Output the [X, Y] coordinate of the center of the cell containing the given text.  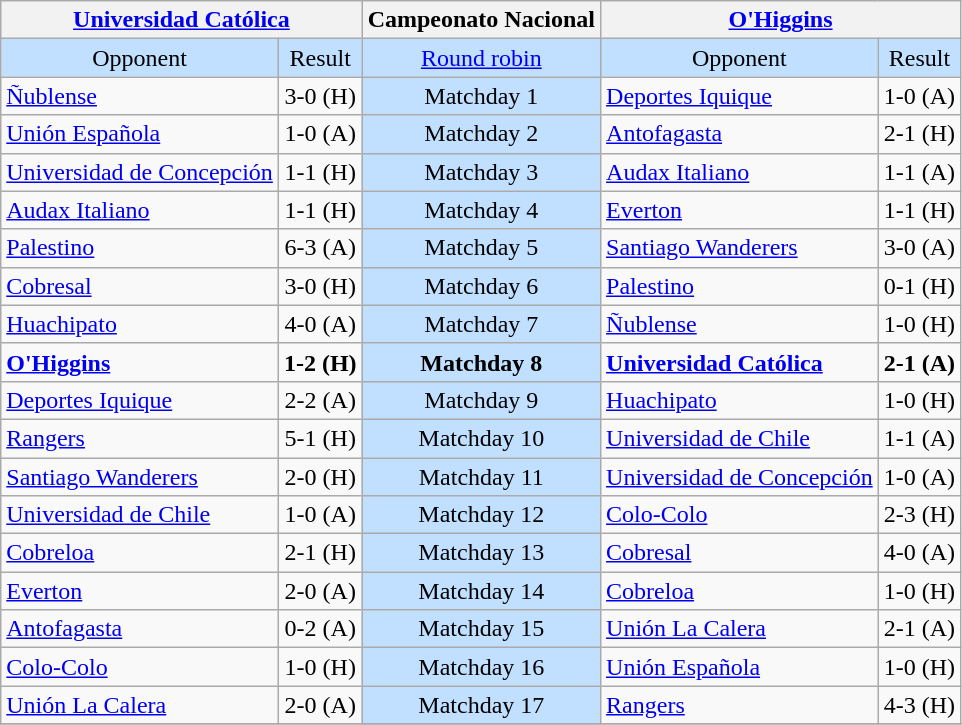
Matchday 9 [481, 400]
Matchday 2 [481, 134]
2-3 (H) [919, 515]
Matchday 10 [481, 438]
Matchday 12 [481, 515]
Matchday 4 [481, 210]
4-3 (H) [919, 705]
Matchday 5 [481, 248]
3-0 (A) [919, 248]
Round robin [481, 58]
0-1 (H) [919, 286]
1-2 (H) [320, 362]
Matchday 7 [481, 324]
Matchday 1 [481, 96]
5-1 (H) [320, 438]
Matchday 16 [481, 667]
Matchday 14 [481, 591]
6-3 (A) [320, 248]
Matchday 15 [481, 629]
Matchday 11 [481, 477]
2-2 (A) [320, 400]
Matchday 13 [481, 553]
Matchday 3 [481, 172]
Matchday 6 [481, 286]
Matchday 8 [481, 362]
Matchday 17 [481, 705]
2-0 (H) [320, 477]
0-2 (A) [320, 629]
Campeonato Nacional [481, 20]
